Locate the cell with the specified text and output its [x, y] center coordinate. 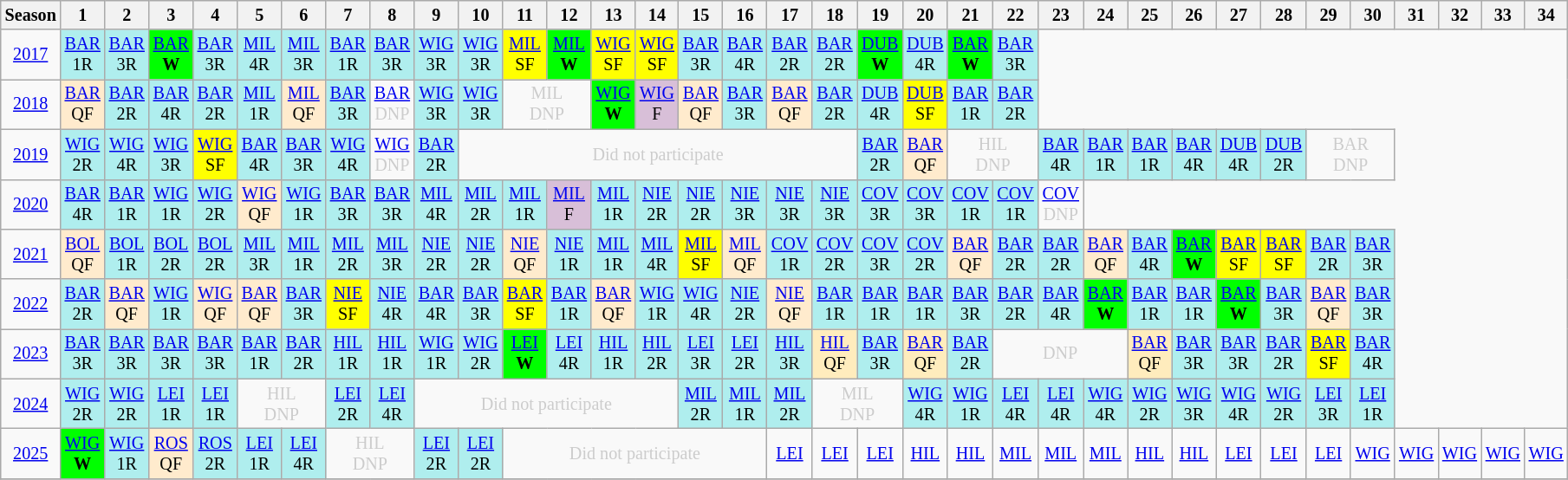
2019 [31, 154]
33 [1503, 16]
32 [1460, 16]
DUBSF [925, 105]
25 [1149, 16]
13 [614, 16]
12 [569, 16]
DNP [1061, 354]
10 [480, 16]
24 [1106, 16]
2022 [31, 304]
19 [880, 16]
Season [31, 16]
2025 [31, 454]
2021 [31, 255]
16 [745, 16]
2024 [31, 404]
11 [525, 16]
23 [1061, 16]
DUB2R [1284, 154]
MILF [569, 204]
27 [1239, 16]
ROS2R [215, 454]
HIL3R [790, 354]
22 [1016, 16]
8 [392, 16]
DUBW [880, 55]
7 [348, 16]
3 [172, 16]
17 [790, 16]
MILW [569, 55]
ROSQF [172, 454]
NIE1R [569, 255]
2020 [31, 204]
1 [83, 16]
9 [437, 16]
28 [1284, 16]
6 [303, 16]
2018 [31, 105]
WIGDNP [392, 154]
BOLQF [83, 255]
LEIW [525, 354]
NIE4R [392, 304]
20 [925, 16]
2017 [31, 55]
COVDNP [1061, 204]
NIESF [348, 304]
WIGF [657, 105]
34 [1546, 16]
30 [1373, 16]
2 [127, 16]
31 [1416, 16]
5 [260, 16]
HILQF [835, 354]
21 [970, 16]
29 [1328, 16]
4 [215, 16]
HIL2R [657, 354]
15 [700, 16]
2023 [31, 354]
26 [1194, 16]
BOL1R [127, 255]
18 [835, 16]
14 [657, 16]
